Locate the cell with the specified text and output its (X, Y) center coordinate. 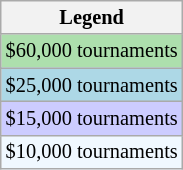
$15,000 tournaments (92, 118)
$10,000 tournaments (92, 152)
Legend (92, 17)
$60,000 tournaments (92, 51)
$25,000 tournaments (92, 85)
